Return the (x, y) coordinate for the center point of the cell that contains the specified text.  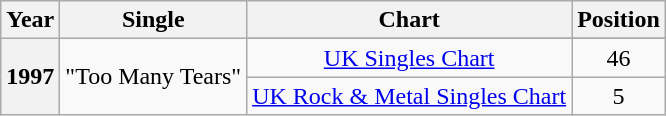
1997 (30, 77)
UK Singles Chart (410, 58)
Single (154, 20)
Position (619, 20)
Year (30, 20)
5 (619, 96)
UK Rock & Metal Singles Chart (410, 96)
"Too Many Tears" (154, 77)
46 (619, 58)
Chart (410, 20)
